Find where the given text appears and provide that cell's center as [x, y] coordinate. 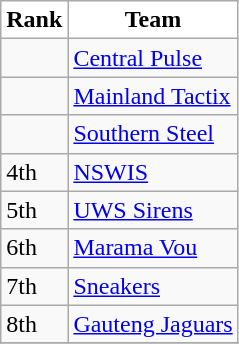
Sneakers [153, 286]
Mainland Tactix [153, 96]
Central Pulse [153, 58]
8th [34, 324]
Marama Vou [153, 248]
Rank [34, 20]
UWS Sirens [153, 210]
Team [153, 20]
Gauteng Jaguars [153, 324]
5th [34, 210]
4th [34, 172]
NSWIS [153, 172]
6th [34, 248]
7th [34, 286]
Southern Steel [153, 134]
